Return the [x, y] coordinate for the center point of the cell that contains the specified text.  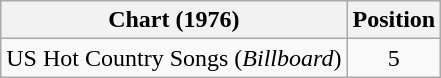
5 [394, 58]
Position [394, 20]
Chart (1976) [174, 20]
US Hot Country Songs (Billboard) [174, 58]
